Detect which cell encompasses the target text, then output its [X, Y] center coordinate. 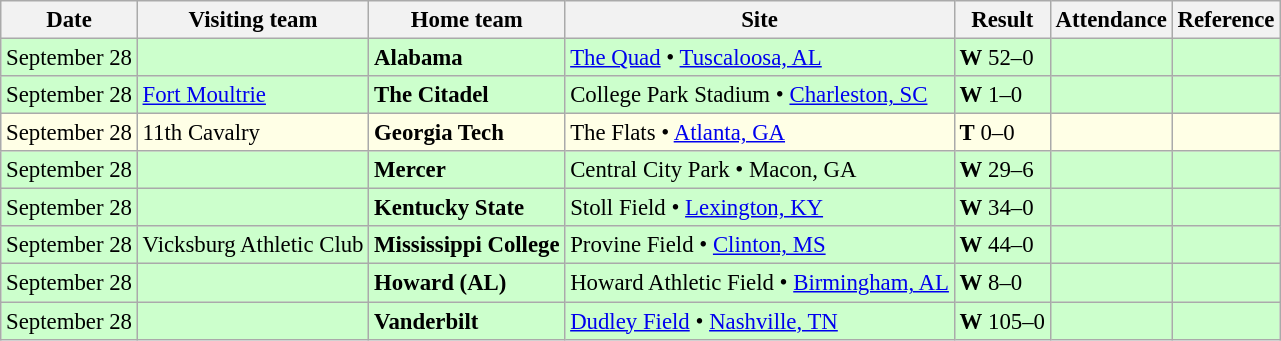
Georgia Tech [467, 133]
Central City Park • Macon, GA [760, 170]
Result [1002, 20]
W 44–0 [1002, 245]
The Quad • Tuscaloosa, AL [760, 58]
The Citadel [467, 95]
Dudley Field • Nashville, TN [760, 321]
Reference [1226, 20]
T 0–0 [1002, 133]
11th Cavalry [253, 133]
Fort Moultrie [253, 95]
W 105–0 [1002, 321]
Stoll Field • Lexington, KY [760, 208]
College Park Stadium • Charleston, SC [760, 95]
W 8–0 [1002, 283]
Site [760, 20]
Mercer [467, 170]
Vicksburg Athletic Club [253, 245]
Vanderbilt [467, 321]
W 52–0 [1002, 58]
Provine Field • Clinton, MS [760, 245]
Mississippi College [467, 245]
Home team [467, 20]
Attendance [1111, 20]
Howard Athletic Field • Birmingham, AL [760, 283]
W 29–6 [1002, 170]
Howard (AL) [467, 283]
Kentucky State [467, 208]
Visiting team [253, 20]
W 34–0 [1002, 208]
Alabama [467, 58]
Date [69, 20]
W 1–0 [1002, 95]
The Flats • Atlanta, GA [760, 133]
